Extract the (X, Y) coordinate from the center of the cell holding the provided text.  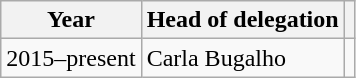
Carla Bugalho (242, 58)
2015–present (71, 58)
Head of delegation (242, 20)
Year (71, 20)
